Find where the given text appears and provide that cell's center as [X, Y] coordinate. 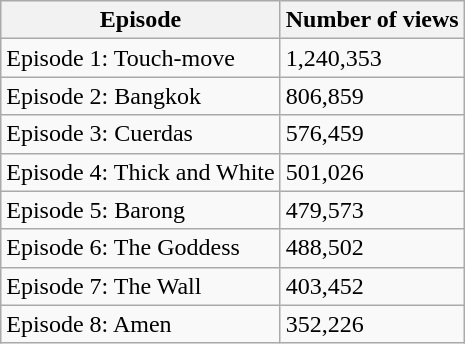
Episode 4: Thick and White [140, 172]
806,859 [372, 96]
Episode [140, 20]
479,573 [372, 210]
488,502 [372, 248]
1,240,353 [372, 58]
Episode 2: Bangkok [140, 96]
Episode 6: The Goddess [140, 248]
Episode 1: Touch-move [140, 58]
501,026 [372, 172]
Episode 7: The Wall [140, 286]
403,452 [372, 286]
Episode 8: Amen [140, 324]
Episode 3: Cuerdas [140, 134]
352,226 [372, 324]
Number of views [372, 20]
576,459 [372, 134]
Episode 5: Barong [140, 210]
